Scan for the cell matching the given text and deliver its (x, y) coordinate at center. 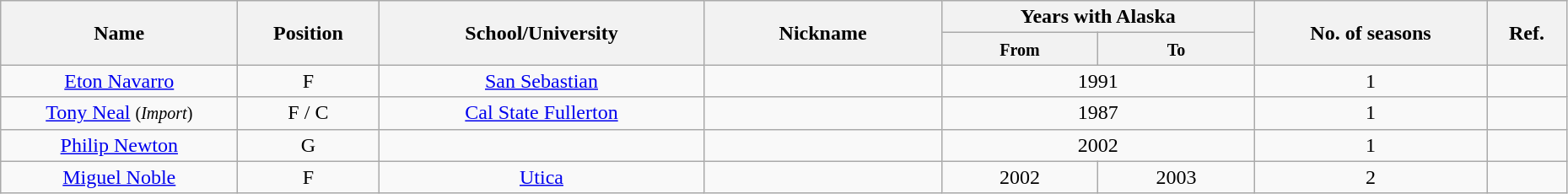
To (1177, 49)
Philip Newton (120, 145)
1991 (1098, 81)
G (309, 145)
Tony Neal (Import) (120, 113)
School/University (542, 33)
Years with Alaska (1098, 17)
No. of seasons (1370, 33)
2 (1370, 177)
Eton Navarro (120, 81)
Ref. (1527, 33)
Name (120, 33)
F / C (309, 113)
Utica (542, 177)
Position (309, 33)
1987 (1098, 113)
From (1020, 49)
Cal State Fullerton (542, 113)
Miguel Noble (120, 177)
San Sebastian (542, 81)
Nickname (823, 33)
2003 (1177, 177)
